Scan for the cell matching the given text and deliver its [X, Y] coordinate at center. 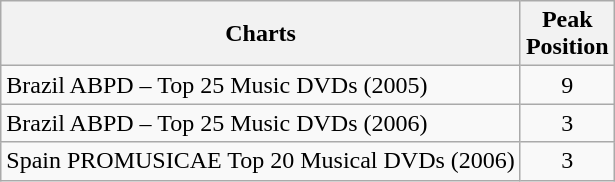
Brazil ABPD – Top 25 Music DVDs (2005) [261, 85]
Charts [261, 34]
Brazil ABPD – Top 25 Music DVDs (2006) [261, 123]
PeakPosition [567, 34]
Spain PROMUSICAE Top 20 Musical DVDs (2006) [261, 161]
9 [567, 85]
